For the text-containing cell, return its midpoint in (x, y) coordinate format. 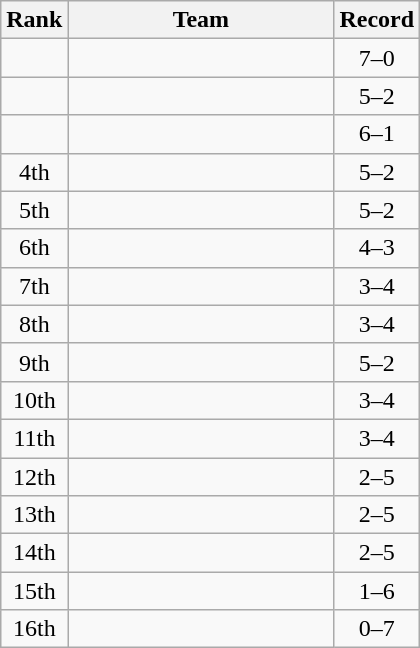
11th (34, 438)
Rank (34, 20)
12th (34, 477)
9th (34, 362)
13th (34, 515)
Record (377, 20)
6th (34, 248)
7th (34, 286)
5th (34, 210)
0–7 (377, 629)
8th (34, 324)
Team (201, 20)
4th (34, 172)
15th (34, 591)
14th (34, 553)
16th (34, 629)
10th (34, 400)
1–6 (377, 591)
4–3 (377, 248)
6–1 (377, 134)
7–0 (377, 58)
